Detect which cell encompasses the target text, then output its [X, Y] center coordinate. 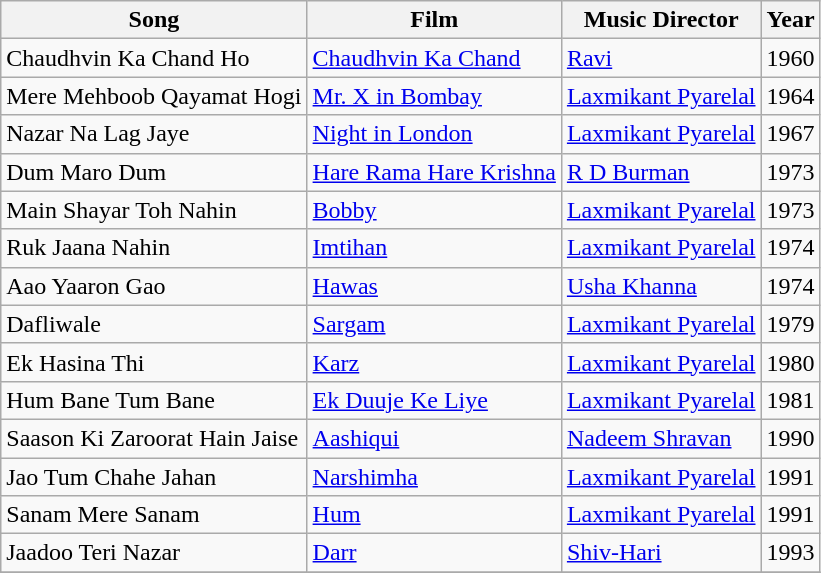
R D Burman [661, 172]
Ruk Jaana Nahin [154, 248]
1967 [790, 134]
Year [790, 20]
Jao Tum Chahe Jahan [154, 477]
Ravi [661, 58]
1981 [790, 400]
Bobby [434, 210]
1979 [790, 324]
Jaadoo Teri Nazar [154, 553]
Mr. X in Bombay [434, 96]
Hum [434, 515]
Mere Mehboob Qayamat Hogi [154, 96]
Music Director [661, 20]
Film [434, 20]
1980 [790, 362]
Nazar Na Lag Jaye [154, 134]
Ek Duuje Ke Liye [434, 400]
Night in London [434, 134]
Hum Bane Tum Bane [154, 400]
Chaudhvin Ka Chand Ho [154, 58]
Imtihan [434, 248]
1960 [790, 58]
Main Shayar Toh Nahin [154, 210]
1964 [790, 96]
Dafliwale [154, 324]
Chaudhvin Ka Chand [434, 58]
Hare Rama Hare Krishna [434, 172]
Nadeem Shravan [661, 438]
1993 [790, 553]
1990 [790, 438]
Sanam Mere Sanam [154, 515]
Karz [434, 362]
Hawas [434, 286]
Darr [434, 553]
Song [154, 20]
Shiv-Hari [661, 553]
Sargam [434, 324]
Narshimha [434, 477]
Aashiqui [434, 438]
Aao Yaaron Gao [154, 286]
Dum Maro Dum [154, 172]
Usha Khanna [661, 286]
Ek Hasina Thi [154, 362]
Saason Ki Zaroorat Hain Jaise [154, 438]
